Pinpoint the cell where the given text exists, returning its (X, Y) midpoint coordinate. 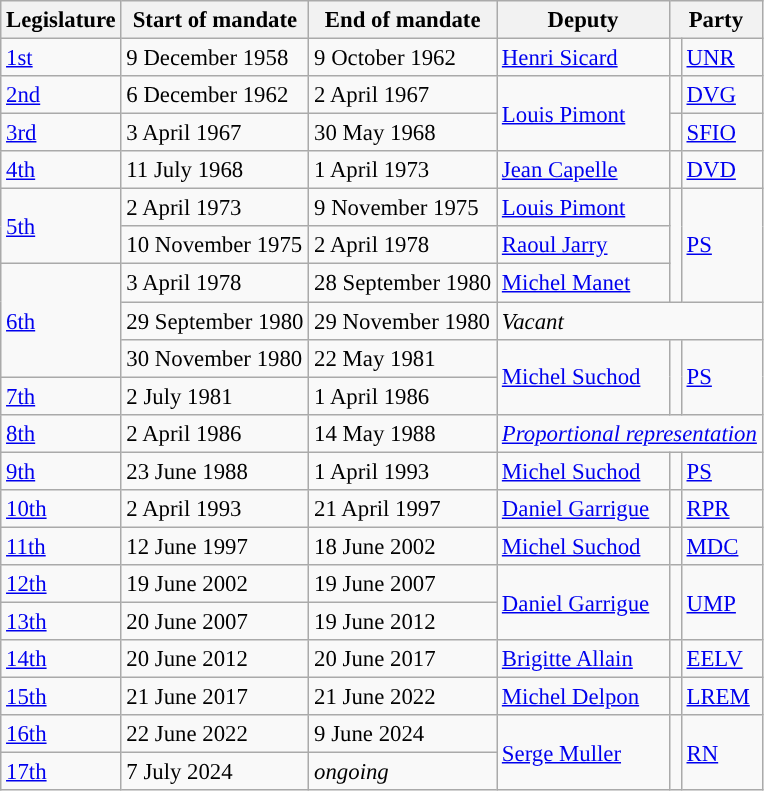
29 November 1980 (403, 321)
Michel Manet (584, 283)
Start of mandate (215, 20)
EELV (722, 659)
22 June 2022 (215, 734)
11 July 1968 (215, 170)
29 September 1980 (215, 321)
Brigitte Allain (584, 659)
Proportional representation (630, 433)
10 November 1975 (215, 245)
19 June 2007 (403, 584)
ongoing (403, 772)
18 June 2002 (403, 546)
20 June 2017 (403, 659)
21 April 1997 (403, 509)
23 June 1988 (215, 471)
7th (61, 396)
19 June 2012 (403, 621)
28 September 1980 (403, 283)
Party (716, 20)
22 May 1981 (403, 358)
1 April 1986 (403, 396)
6th (61, 320)
1st (61, 58)
12th (61, 584)
20 June 2007 (215, 621)
2 April 1993 (215, 509)
UNR (722, 58)
End of mandate (403, 20)
16th (61, 734)
8th (61, 433)
1 April 1973 (403, 170)
2 July 1981 (215, 396)
3rd (61, 133)
20 June 2012 (215, 659)
13th (61, 621)
Vacant (630, 321)
SFIO (722, 133)
21 June 2017 (215, 697)
12 June 1997 (215, 546)
Deputy (584, 20)
RN (722, 752)
21 June 2022 (403, 697)
9th (61, 471)
2nd (61, 95)
Henri Sicard (584, 58)
Jean Capelle (584, 170)
30 November 1980 (215, 358)
DVD (722, 170)
14th (61, 659)
Serge Muller (584, 752)
9 November 1975 (403, 208)
14 May 1988 (403, 433)
2 April 1986 (215, 433)
MDC (722, 546)
3 April 1967 (215, 133)
9 December 1958 (215, 58)
9 October 1962 (403, 58)
3 April 1978 (215, 283)
RPR (722, 509)
9 June 2024 (403, 734)
2 April 1967 (403, 95)
Legislature (61, 20)
Raoul Jarry (584, 245)
19 June 2002 (215, 584)
10th (61, 509)
11th (61, 546)
6 December 1962 (215, 95)
UMP (722, 602)
7 July 2024 (215, 772)
4th (61, 170)
15th (61, 697)
DVG (722, 95)
5th (61, 226)
17th (61, 772)
LREM (722, 697)
30 May 1968 (403, 133)
1 April 1993 (403, 471)
2 April 1978 (403, 245)
2 April 1973 (215, 208)
Michel Delpon (584, 697)
